For the text-containing cell, return its midpoint in [X, Y] coordinate format. 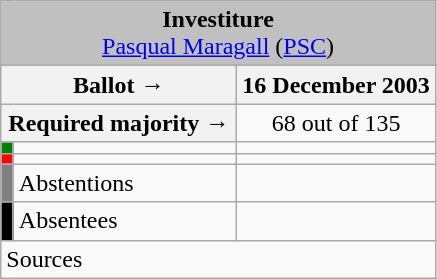
Abstentions [125, 183]
Ballot → [119, 85]
Required majority → [119, 123]
68 out of 135 [336, 123]
16 December 2003 [336, 85]
Absentees [125, 221]
Sources [218, 259]
InvestiturePasqual Maragall (PSC) [218, 34]
